Locate the cell with the specified text and output its [X, Y] center coordinate. 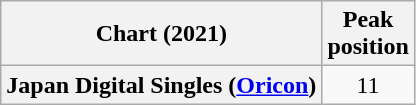
11 [368, 85]
Peakposition [368, 34]
Japan Digital Singles (Oricon) [162, 85]
Chart (2021) [162, 34]
